Capture the cell that displays the provided text and extract its [x, y] central coordinate. 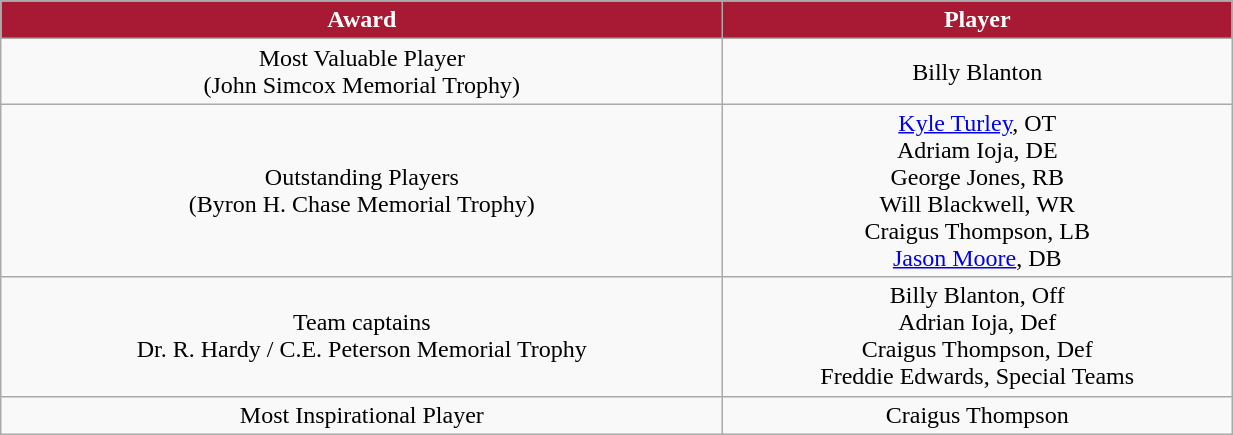
Billy Blanton [978, 72]
Billy Blanton, OffAdrian Ioja, DefCraigus Thompson, DefFreddie Edwards, Special Teams [978, 336]
Most Valuable Player(John Simcox Memorial Trophy) [362, 72]
Craigus Thompson [978, 415]
Outstanding Players(Byron H. Chase Memorial Trophy) [362, 190]
Player [978, 20]
Award [362, 20]
Kyle Turley, OTAdriam Ioja, DEGeorge Jones, RBWill Blackwell, WRCraigus Thompson, LBJason Moore, DB [978, 190]
Team captainsDr. R. Hardy / C.E. Peterson Memorial Trophy [362, 336]
Most Inspirational Player [362, 415]
